Extract the [X, Y] coordinate from the center of the cell holding the provided text.  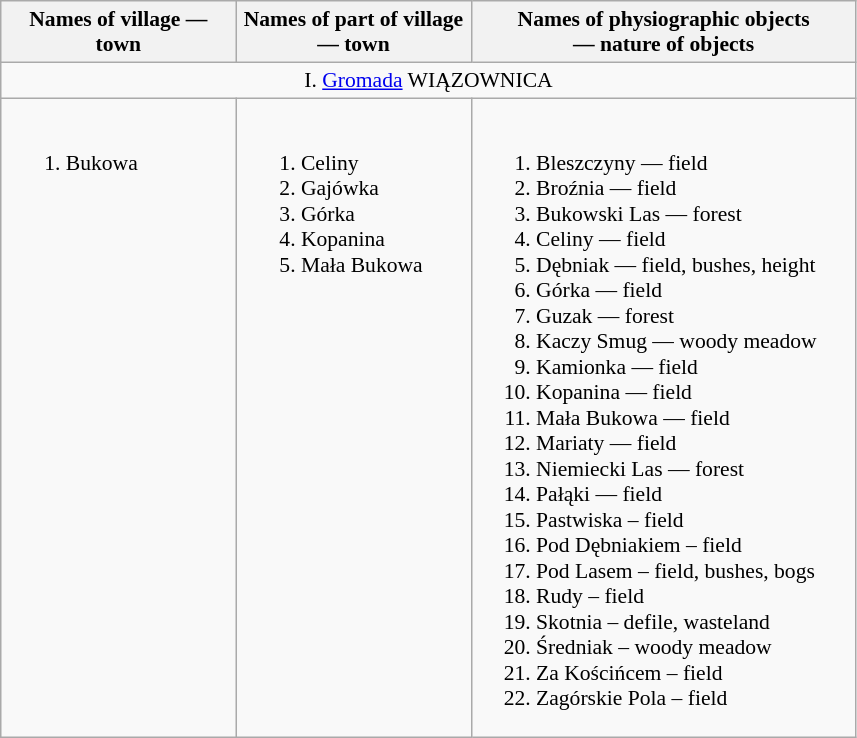
Names of village — town [118, 32]
I. Gromada WIĄZOWNICA [428, 80]
Names of physiographic objects — nature of objects [664, 32]
Names of part of village — town [354, 32]
CelinyGajówkaGórkaKopaninaMała Bukowa [354, 418]
Bukowa [118, 418]
